Determine the (x, y) coordinate at the center of the cell enclosing the given text.  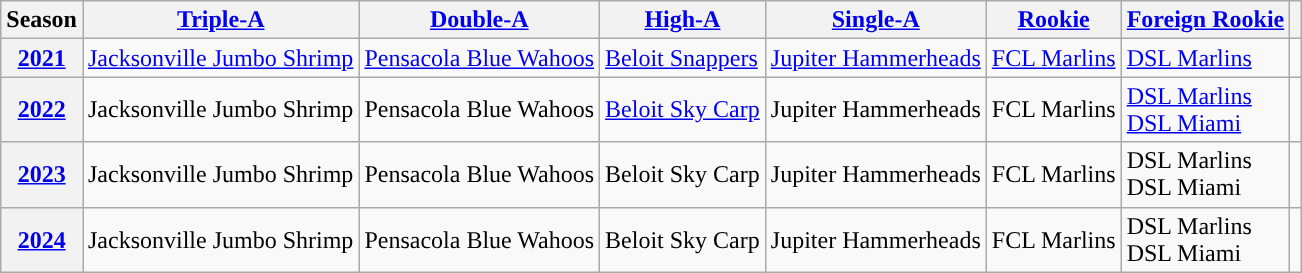
Double-A (480, 20)
Triple-A (220, 20)
2022 (42, 110)
Season (42, 20)
High-A (683, 20)
2021 (42, 58)
Single-A (876, 20)
Foreign Rookie (1206, 20)
Beloit Snappers (683, 58)
2024 (42, 240)
DSL Marlins (1206, 58)
Rookie (1054, 20)
2023 (42, 174)
